Scan for the cell matching the given text and deliver its (X, Y) coordinate at center. 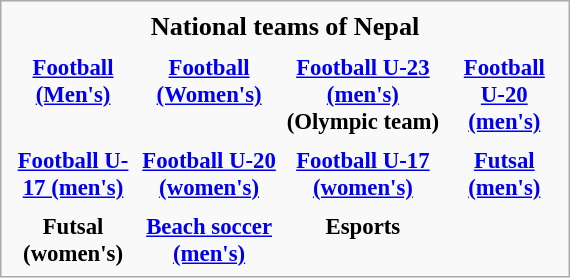
Football U-23 (men's) (Olympic team) (362, 95)
Football (Women's) (209, 95)
National teams of Nepal (285, 26)
Futsal (women's) (73, 240)
Esports (362, 240)
Football U-20 (men's) (504, 95)
Football U-17 (women's) (362, 174)
Football U-20 (women's) (209, 174)
Football U-17 (men's) (73, 174)
Futsal (men's) (504, 174)
Beach soccer (men's) (209, 240)
Football (Men's) (73, 95)
